Scan for the cell matching the given text and deliver its (x, y) coordinate at center. 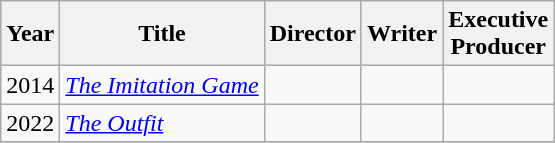
Year (30, 34)
Director (312, 34)
The Imitation Game (162, 85)
Writer (402, 34)
Title (162, 34)
2022 (30, 123)
2014 (30, 85)
ExecutiveProducer (498, 34)
The Outfit (162, 123)
